Scan for the cell matching the given text and deliver its [X, Y] coordinate at center. 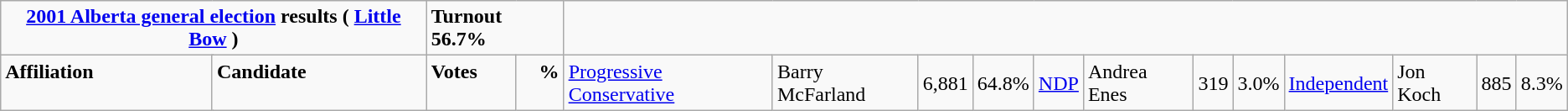
Jon Koch [1435, 82]
Barry McFarland [845, 82]
6,881 [945, 82]
Affiliation [107, 82]
885 [1496, 82]
Progressive Conservative [668, 82]
Candidate [319, 82]
% [539, 82]
319 [1213, 82]
2001 Alberta general election results ( Little Bow ) [214, 29]
Andrea Enes [1138, 82]
Votes [471, 82]
3.0% [1258, 82]
NDP [1059, 82]
Independent [1338, 82]
64.8% [1003, 82]
8.3% [1541, 82]
Turnout 56.7% [495, 29]
